From the cell containing the given text, extract its center point as [x, y] coordinate. 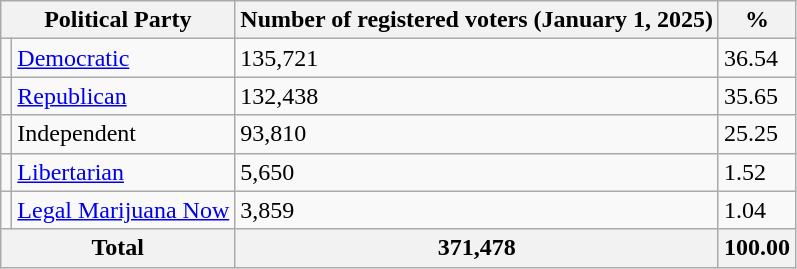
Legal Marijuana Now [124, 210]
Democratic [124, 58]
Republican [124, 96]
Independent [124, 134]
135,721 [477, 58]
Total [118, 248]
93,810 [477, 134]
100.00 [756, 248]
1.04 [756, 210]
25.25 [756, 134]
35.65 [756, 96]
Number of registered voters (January 1, 2025) [477, 20]
Libertarian [124, 172]
% [756, 20]
371,478 [477, 248]
Political Party [118, 20]
3,859 [477, 210]
132,438 [477, 96]
1.52 [756, 172]
5,650 [477, 172]
36.54 [756, 58]
